Identify which cell holds the provided text, then report its (X, Y) central coordinate. 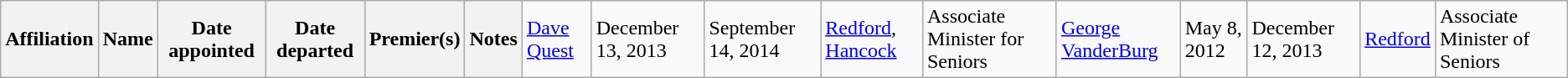
December 13, 2013 (648, 39)
Date departed (315, 39)
September 14, 2014 (762, 39)
Notes (493, 39)
Redford (1398, 39)
Dave Quest (556, 39)
Redford, Hancock (872, 39)
May 8, 2012 (1214, 39)
Premier(s) (415, 39)
Associate Minister of Seniors (1501, 39)
Name (127, 39)
Associate Minister for Seniors (989, 39)
Affiliation (49, 39)
George VanderBurg (1118, 39)
December 12, 2013 (1303, 39)
Date appointed (211, 39)
